Scan for the cell matching the given text and deliver its (x, y) coordinate at center. 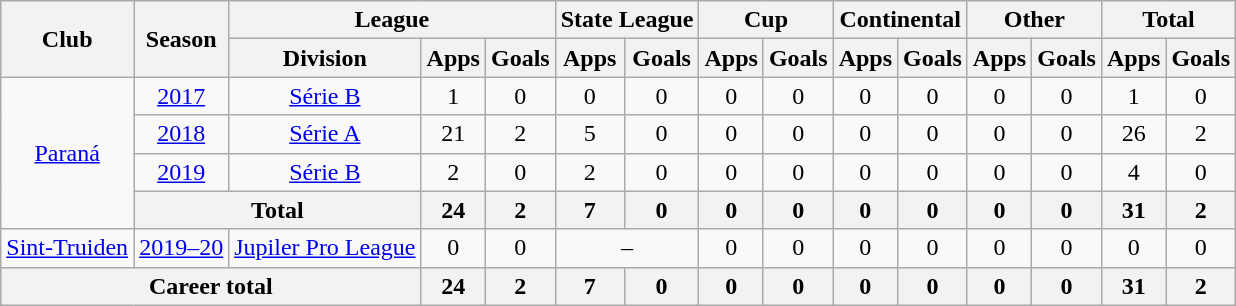
2018 (182, 134)
– (627, 248)
Division (325, 58)
Club (68, 39)
Paraná (68, 153)
Other (1034, 20)
Jupiler Pro League (325, 248)
2017 (182, 96)
Career total (211, 286)
Série A (325, 134)
Sint-Truiden (68, 248)
21 (453, 134)
26 (1133, 134)
2019 (182, 172)
Cup (766, 20)
4 (1133, 172)
Season (182, 39)
Continental (900, 20)
2019–20 (182, 248)
State League (627, 20)
5 (590, 134)
League (392, 20)
